Output the [X, Y] coordinate of the center of the cell containing the given text.  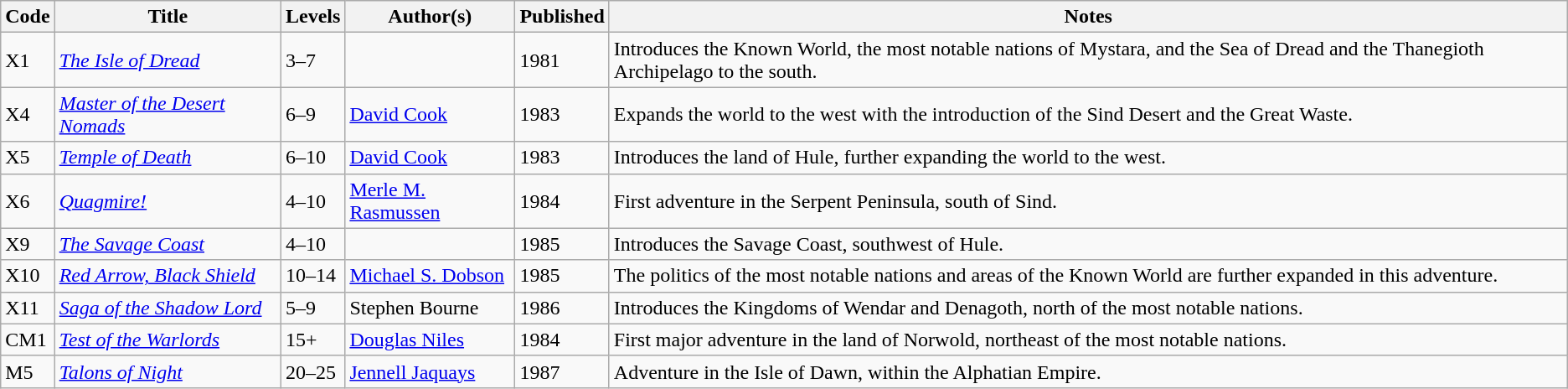
Merle M. Rasmussen [431, 201]
Michael S. Dobson [431, 276]
Introduces the Known World, the most notable nations of Mystara, and the Sea of Dread and the Thanegioth Archipelago to the south. [1088, 60]
Notes [1088, 17]
Adventure in the Isle of Dawn, within the Alphatian Empire. [1088, 371]
Introduces the Kingdoms of Wendar and Denagoth, north of the most notable nations. [1088, 308]
Stephen Bourne [431, 308]
20–25 [312, 371]
15+ [312, 340]
1987 [562, 371]
1981 [562, 60]
Introduces the land of Hule, further expanding the world to the west. [1088, 158]
X6 [28, 201]
Jennell Jaquays [431, 371]
Introduces the Savage Coast, southwest of Hule. [1088, 244]
5–9 [312, 308]
Code [28, 17]
Temple of Death [168, 158]
Douglas Niles [431, 340]
Saga of the Shadow Lord [168, 308]
X4 [28, 114]
X1 [28, 60]
The Savage Coast [168, 244]
Quagmire! [168, 201]
6–10 [312, 158]
Talons of Night [168, 371]
Test of the Warlords [168, 340]
6–9 [312, 114]
First major adventure in the land of Norwold, northeast of the most notable nations. [1088, 340]
X5 [28, 158]
First adventure in the Serpent Peninsula, south of Sind. [1088, 201]
1986 [562, 308]
M5 [28, 371]
Master of the Desert Nomads [168, 114]
Author(s) [431, 17]
Published [562, 17]
CM1 [28, 340]
3–7 [312, 60]
The politics of the most notable nations and areas of the Known World are further expanded in this adventure. [1088, 276]
Red Arrow, Black Shield [168, 276]
X10 [28, 276]
X9 [28, 244]
10–14 [312, 276]
Expands the world to the west with the introduction of the Sind Desert and the Great Waste. [1088, 114]
Levels [312, 17]
The Isle of Dread [168, 60]
X11 [28, 308]
Title [168, 17]
